Determine the (x, y) coordinate at the center of the cell enclosing the given text.  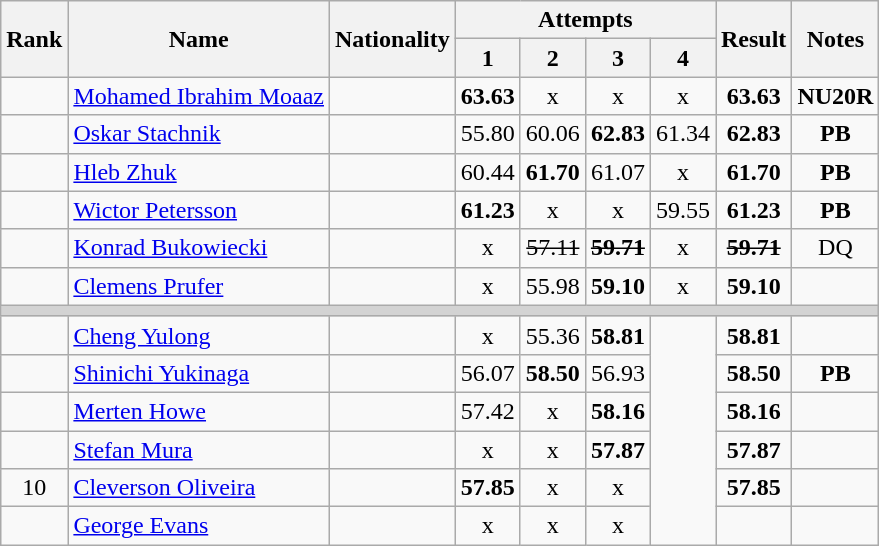
Notes (836, 39)
57.42 (488, 411)
56.93 (618, 373)
Oskar Stachnik (199, 134)
Shinichi Yukinaga (199, 373)
59.55 (682, 210)
55.36 (552, 335)
DQ (836, 248)
60.06 (552, 134)
Cleverson Oliveira (199, 488)
Clemens Prufer (199, 286)
NU20R (836, 96)
1 (488, 58)
Nationality (393, 39)
2 (552, 58)
Merten Howe (199, 411)
Wictor Petersson (199, 210)
3 (618, 58)
55.80 (488, 134)
Konrad Bukowiecki (199, 248)
56.07 (488, 373)
61.07 (618, 172)
Stefan Mura (199, 449)
Cheng Yulong (199, 335)
55.98 (552, 286)
60.44 (488, 172)
61.34 (682, 134)
Mohamed Ibrahim Moaaz (199, 96)
Rank (34, 39)
Name (199, 39)
George Evans (199, 526)
57.11 (552, 248)
Result (754, 39)
10 (34, 488)
Hleb Zhuk (199, 172)
Attempts (585, 20)
4 (682, 58)
